Locate the cell with the specified text and output its [X, Y] center coordinate. 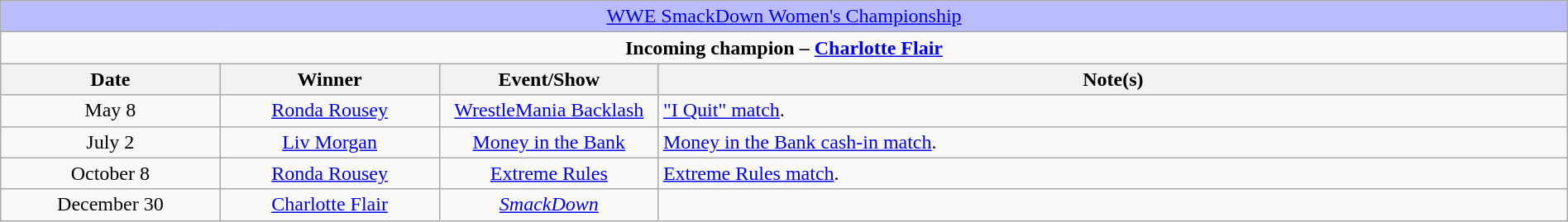
WrestleMania Backlash [549, 111]
Winner [329, 79]
Charlotte Flair [329, 205]
Date [111, 79]
SmackDown [549, 205]
Extreme Rules match. [1113, 173]
Extreme Rules [549, 173]
May 8 [111, 111]
Incoming champion – Charlotte Flair [784, 48]
December 30 [111, 205]
WWE SmackDown Women's Championship [784, 17]
Liv Morgan [329, 142]
July 2 [111, 142]
Event/Show [549, 79]
October 8 [111, 173]
Money in the Bank cash-in match. [1113, 142]
Money in the Bank [549, 142]
"I Quit" match. [1113, 111]
Note(s) [1113, 79]
